Return (X, Y) of the center of cell containing provided text 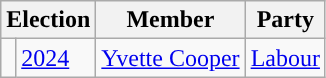
Yvette Cooper (170, 58)
Member (170, 20)
Labour (285, 58)
2024 (56, 58)
Election (48, 20)
Party (285, 20)
